Find where the given text appears and provide that cell's center as (x, y) coordinate. 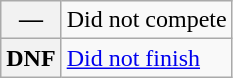
— (31, 20)
Did not compete (146, 20)
DNF (31, 58)
Did not finish (146, 58)
